Scan for the cell matching the given text and deliver its (x, y) coordinate at center. 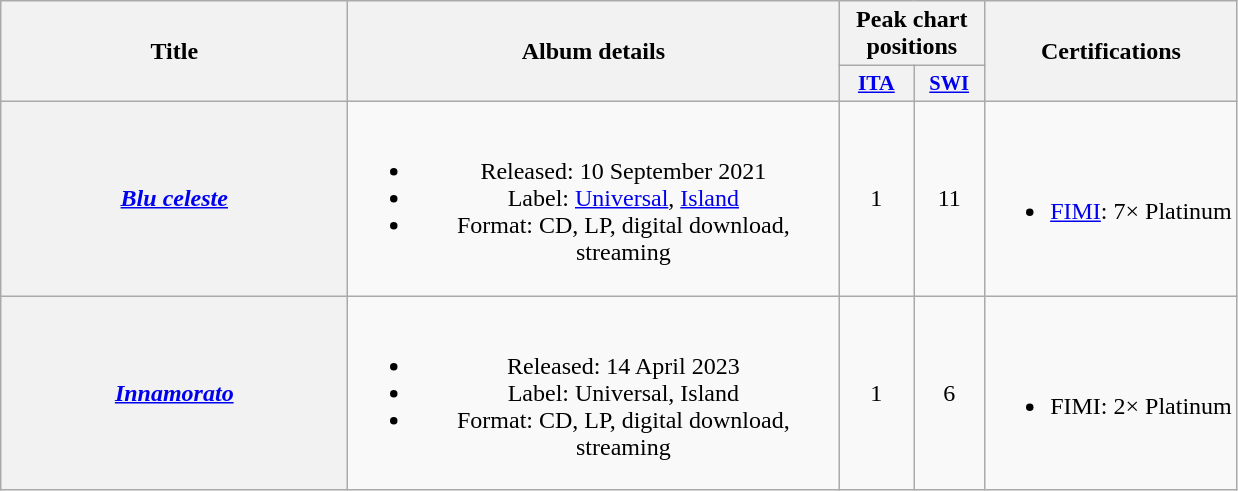
11 (950, 198)
Released: 10 September 2021Label: Universal, IslandFormat: CD, LP, digital download, streaming (594, 198)
SWI (950, 84)
FIMI: 2× Platinum (1112, 393)
ITA (876, 84)
Released: 14 April 2023Label: Universal, IslandFormat: CD, LP, digital download, streaming (594, 393)
Album details (594, 52)
FIMI: 7× Platinum (1112, 198)
Peak chart positions (912, 34)
Certifications (1112, 52)
6 (950, 393)
Innamorato (174, 393)
Blu celeste (174, 198)
Title (174, 52)
